From the cell containing the given text, extract its center point as (x, y) coordinate. 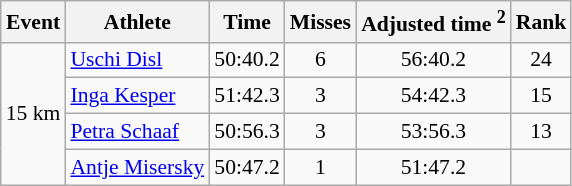
56:40.2 (434, 60)
Time (246, 22)
Rank (542, 22)
6 (320, 60)
Event (34, 22)
1 (320, 167)
Inga Kesper (137, 96)
54:42.3 (434, 96)
Petra Schaaf (137, 132)
Antje Misersky (137, 167)
53:56.3 (434, 132)
15 (542, 96)
51:42.3 (246, 96)
51:47.2 (434, 167)
Adjusted time 2 (434, 22)
50:47.2 (246, 167)
50:40.2 (246, 60)
50:56.3 (246, 132)
15 km (34, 113)
Misses (320, 22)
Uschi Disl (137, 60)
24 (542, 60)
Athlete (137, 22)
13 (542, 132)
